Identify which cell holds the provided text, then report its [X, Y] central coordinate. 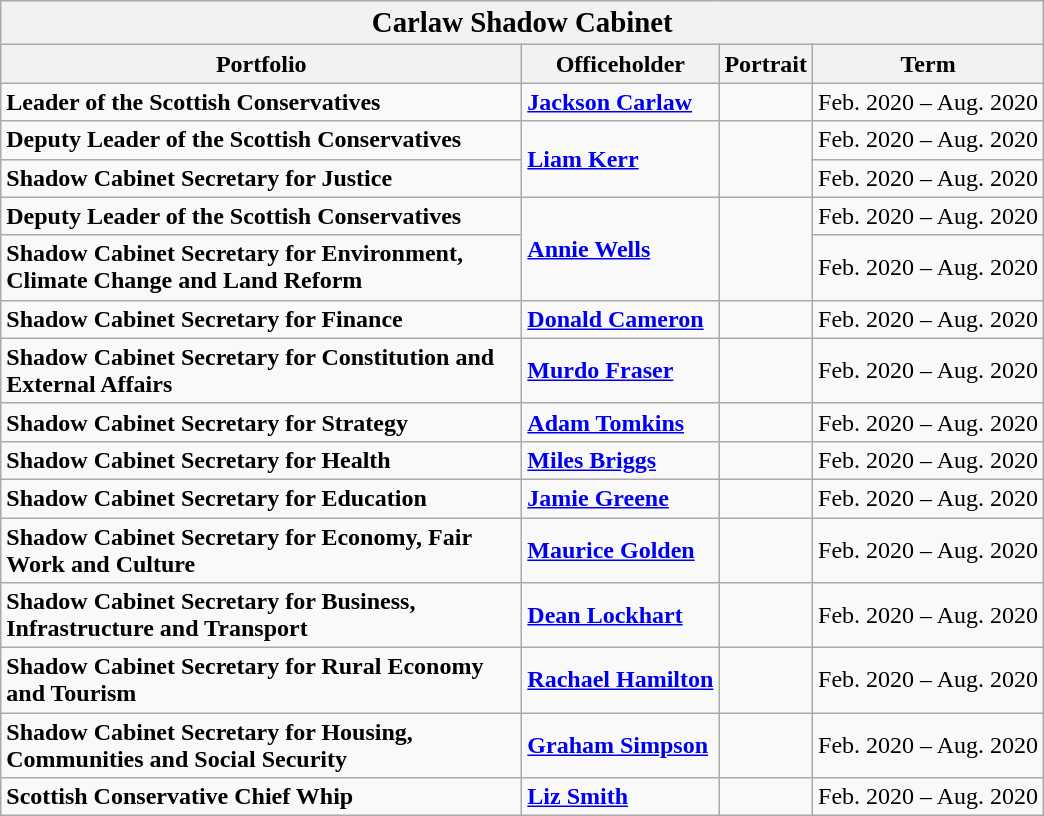
Portfolio [262, 64]
Shadow Cabinet Secretary for Business, Infrastructure and Transport [262, 616]
Shadow Cabinet Secretary for Economy, Fair Work and Culture [262, 550]
Shadow Cabinet Secretary for Rural Economy and Tourism [262, 680]
Shadow Cabinet Secretary for Health [262, 460]
Donald Cameron [620, 319]
Shadow Cabinet Secretary for Education [262, 498]
Jackson Carlaw [620, 102]
Maurice Golden [620, 550]
Shadow Cabinet Secretary for Justice [262, 178]
Shadow Cabinet Secretary for Environment, Climate Change and Land Reform [262, 268]
Jamie Greene [620, 498]
Scottish Conservative Chief Whip [262, 797]
Shadow Cabinet Secretary for Housing, Communities and Social Security [262, 746]
Annie Wells [620, 248]
Adam Tomkins [620, 422]
Liz Smith [620, 797]
Carlaw Shadow Cabinet [522, 23]
Murdo Fraser [620, 370]
Graham Simpson [620, 746]
Dean Lockhart [620, 616]
Miles Briggs [620, 460]
Portrait [766, 64]
Officeholder [620, 64]
Rachael Hamilton [620, 680]
Shadow Cabinet Secretary for Strategy [262, 422]
Leader of the Scottish Conservatives [262, 102]
Shadow Cabinet Secretary for Constitution and External Affairs [262, 370]
Term [928, 64]
Liam Kerr [620, 159]
Shadow Cabinet Secretary for Finance [262, 319]
